Return [x, y] of the center of cell containing provided text 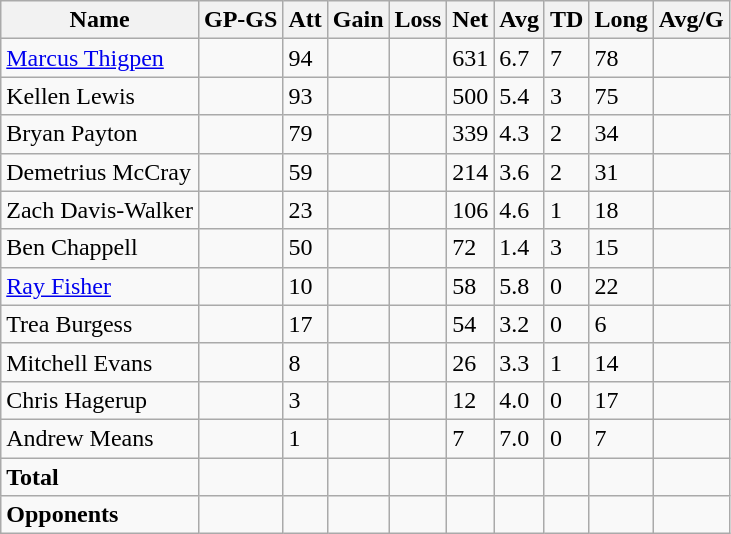
23 [305, 210]
Avg [520, 20]
Kellen Lewis [100, 96]
54 [470, 324]
6.7 [520, 58]
10 [305, 286]
Total [100, 477]
Demetrius McCray [100, 172]
Chris Hagerup [100, 400]
Mitchell Evans [100, 362]
Bryan Payton [100, 134]
Marcus Thigpen [100, 58]
15 [621, 248]
1.4 [520, 248]
34 [621, 134]
Zach Davis-Walker [100, 210]
Ray Fisher [100, 286]
94 [305, 58]
631 [470, 58]
Name [100, 20]
4.3 [520, 134]
14 [621, 362]
Gain [358, 20]
3.2 [520, 324]
50 [305, 248]
72 [470, 248]
3.3 [520, 362]
106 [470, 210]
TD [566, 20]
6 [621, 324]
339 [470, 134]
4.6 [520, 210]
214 [470, 172]
Avg/G [691, 20]
59 [305, 172]
GP-GS [240, 20]
93 [305, 96]
4.0 [520, 400]
500 [470, 96]
8 [305, 362]
Ben Chappell [100, 248]
Andrew Means [100, 438]
75 [621, 96]
79 [305, 134]
26 [470, 362]
5.8 [520, 286]
Opponents [100, 515]
78 [621, 58]
18 [621, 210]
Net [470, 20]
7.0 [520, 438]
5.4 [520, 96]
31 [621, 172]
3.6 [520, 172]
Long [621, 20]
Loss [418, 20]
58 [470, 286]
Att [305, 20]
Trea Burgess [100, 324]
22 [621, 286]
12 [470, 400]
